For the text-containing cell, return its midpoint in (X, Y) coordinate format. 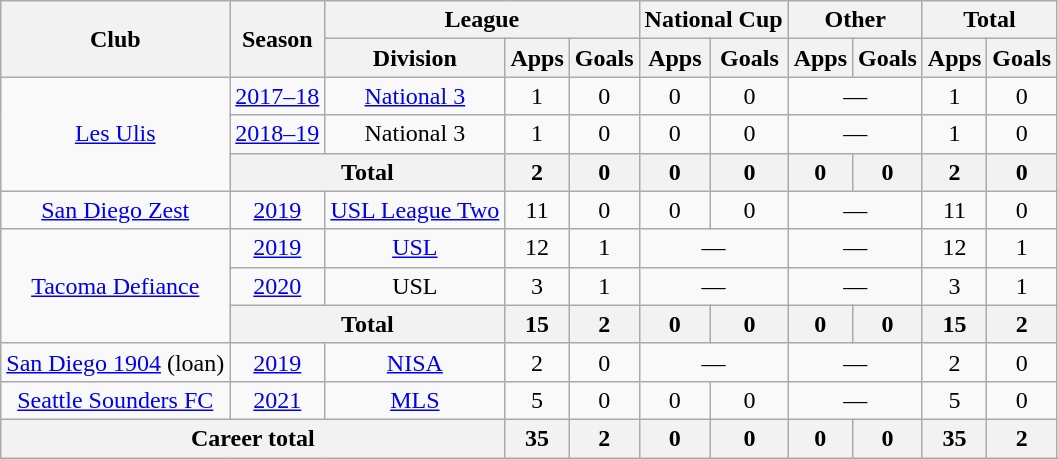
Seattle Sounders FC (116, 400)
San Diego Zest (116, 210)
Club (116, 39)
Tacoma Defiance (116, 286)
2021 (278, 400)
National Cup (714, 20)
2018–19 (278, 134)
2020 (278, 286)
Other (855, 20)
2017–18 (278, 96)
San Diego 1904 (loan) (116, 362)
USL League Two (415, 210)
Division (415, 58)
MLS (415, 400)
NISA (415, 362)
Season (278, 39)
Les Ulis (116, 134)
League (482, 20)
Career total (253, 438)
